For the text-containing cell, return its midpoint in (X, Y) coordinate format. 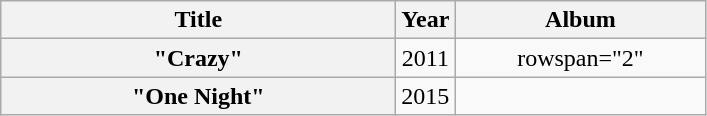
"Crazy" (198, 58)
rowspan="2" (580, 58)
"One Night" (198, 96)
Album (580, 20)
2015 (426, 96)
Title (198, 20)
Year (426, 20)
2011 (426, 58)
